Extract the (x, y) coordinate from the center of the cell holding the provided text.  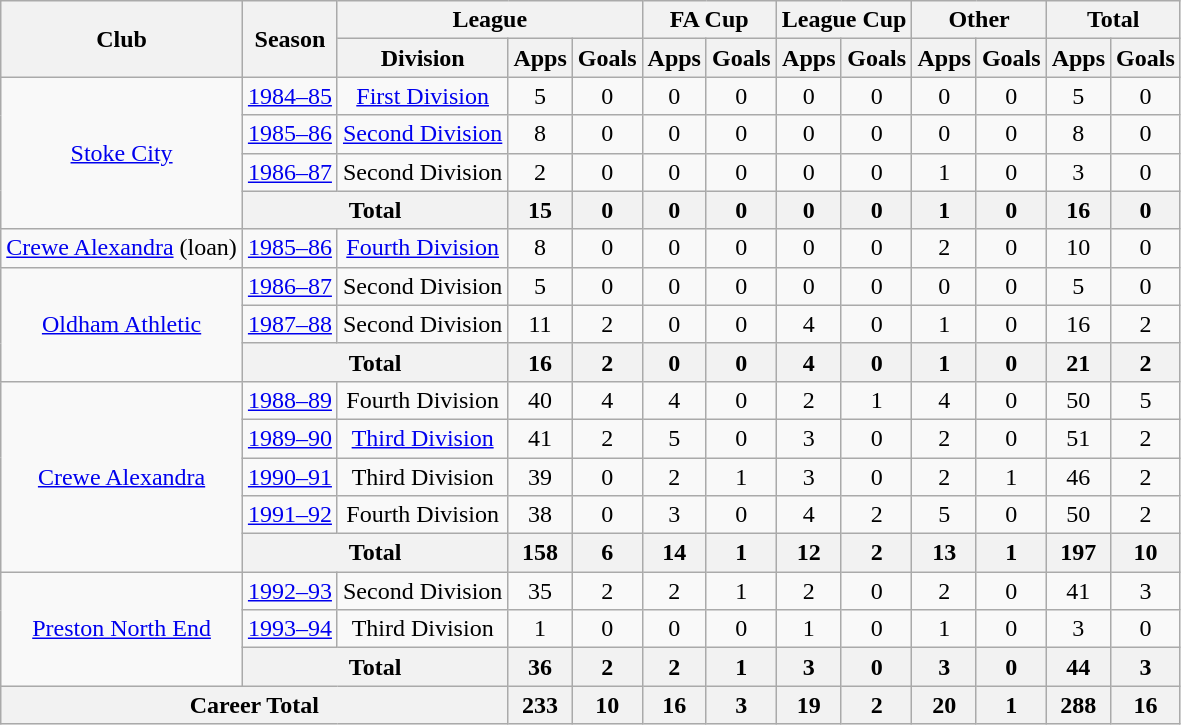
Division (422, 58)
1989–90 (290, 438)
FA Cup (709, 20)
38 (540, 515)
15 (540, 210)
39 (540, 477)
Stoke City (122, 153)
Crewe Alexandra (loan) (122, 248)
40 (540, 400)
233 (540, 705)
Oldham Athletic (122, 324)
1988–89 (290, 400)
League Cup (844, 20)
21 (1078, 362)
35 (540, 591)
1990–91 (290, 477)
12 (808, 553)
14 (674, 553)
League (490, 20)
197 (1078, 553)
1992–93 (290, 591)
Career Total (254, 705)
1987–88 (290, 324)
158 (540, 553)
1984–85 (290, 96)
1993–94 (290, 629)
44 (1078, 667)
6 (607, 553)
36 (540, 667)
1991–92 (290, 515)
46 (1078, 477)
First Division (422, 96)
288 (1078, 705)
51 (1078, 438)
Preston North End (122, 629)
Season (290, 39)
Club (122, 39)
20 (944, 705)
11 (540, 324)
13 (944, 553)
Other (979, 20)
Crewe Alexandra (122, 476)
19 (808, 705)
